Scan for the cell matching the given text and deliver its (x, y) coordinate at center. 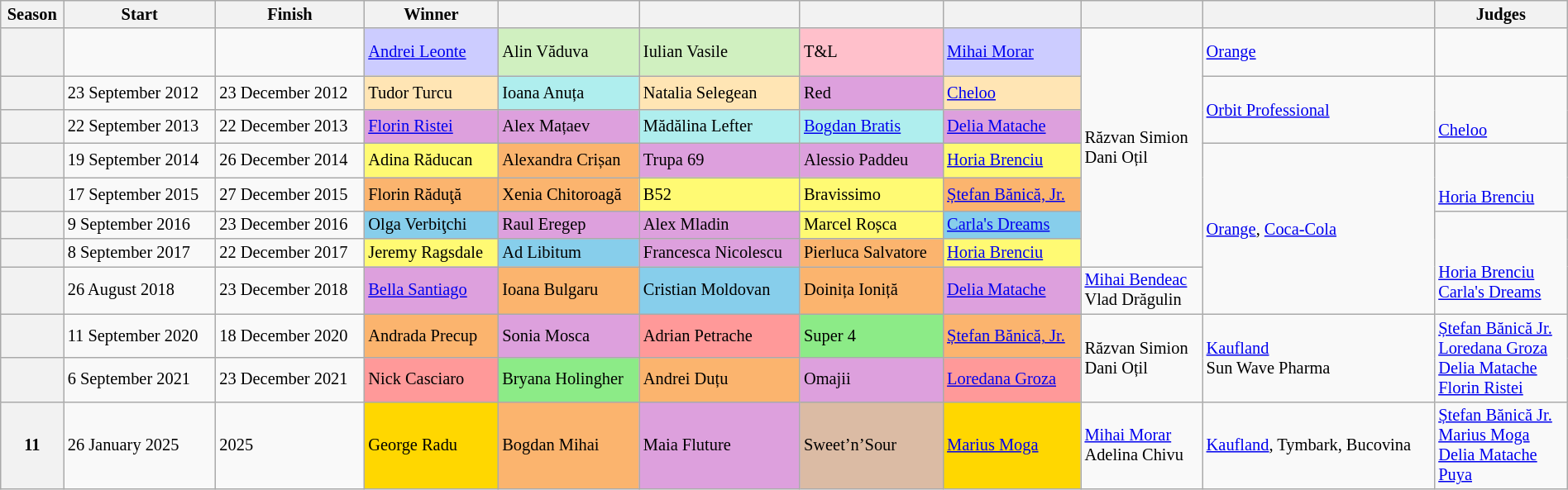
Ioana Anuța (569, 93)
Florin Răduţă (431, 193)
Mădălina Lefter (719, 126)
Loredana Groza (1011, 380)
26 December 2014 (290, 160)
23 December 2012 (290, 93)
Florin Ristei (431, 126)
George Radu (431, 445)
Mihai Morar (1011, 52)
Trupa 69 (719, 160)
Francesca Nicolescu (719, 253)
Adina Răducan (431, 160)
Jeremy Ragsdale (431, 253)
Season (32, 14)
Adrian Petrache (719, 335)
KauflandSun Wave Pharma (1318, 358)
B52 (719, 193)
22 September 2013 (140, 126)
2025 (290, 445)
Raul Eregep (569, 225)
Ștefan Bănică Jr.Marius MogaDelia MatachePuya (1500, 445)
18 December 2020 (290, 335)
Winner (431, 14)
Omajii (872, 380)
Natalia Selegean (719, 93)
Alin Văduva (569, 52)
Alexandra Crișan (569, 160)
Finish (290, 14)
11 (32, 445)
Doinița Ioniță (872, 290)
17 September 2015 (140, 193)
Sonia Mosca (569, 335)
Mihai MorarAdelina Chivu (1141, 445)
Mihai Bendeac Vlad Drăgulin (1141, 290)
Pierluca Salvatore (872, 253)
Ștefan Bănică Jr.Loredana GrozaDelia MatacheFlorin Ristei (1500, 358)
9 September 2016 (140, 225)
Carla's Dreams (1011, 225)
8 September 2017 (140, 253)
26 January 2025 (140, 445)
Start (140, 14)
22 December 2017 (290, 253)
Andrada Precup (431, 335)
Nick Casciaro (431, 380)
Bryana Holingher (569, 380)
Alessio Paddeu (872, 160)
Red (872, 93)
Orange (1318, 52)
Kaufland, Tymbark, Bucovina (1318, 445)
Bogdan Bratis (872, 126)
Orbit Professional (1318, 110)
Ad Libitum (569, 253)
22 December 2013 (290, 126)
Tudor Turcu (431, 93)
Maia Fluture (719, 445)
11 September 2020 (140, 335)
19 September 2014 (140, 160)
Xenia Chitoroagă (569, 193)
23 December 2016 (290, 225)
Bogdan Mihai (569, 445)
Marcel Roșca (872, 225)
27 December 2015 (290, 193)
Ioana Bulgaru (569, 290)
Andrei Leonte (431, 52)
23 December 2018 (290, 290)
Horia BrenciuCarla's Dreams (1500, 263)
Andrei Duțu (719, 380)
23 December 2021 (290, 380)
26 August 2018 (140, 290)
Olga Verbiţchi (431, 225)
Iulian Vasile (719, 52)
Bella Santiago (431, 290)
Cristian Moldovan (719, 290)
Alex Mladin (719, 225)
Bravissimo (872, 193)
Judges (1500, 14)
Super 4 (872, 335)
6 September 2021 (140, 380)
Orange, Coca-Cola (1318, 228)
Marius Moga (1011, 445)
Alex Mațaev (569, 126)
T&L (872, 52)
Sweet’n’Sour (872, 445)
23 September 2012 (140, 93)
